Return the [x, y] coordinate for the center point of the cell that contains the specified text.  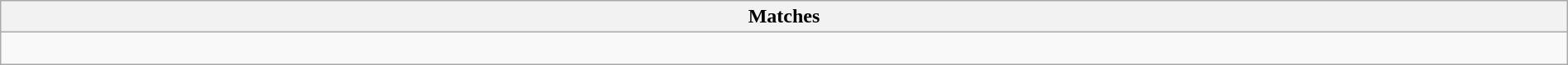
Matches [784, 17]
